Capture the cell that displays the provided text and extract its (x, y) central coordinate. 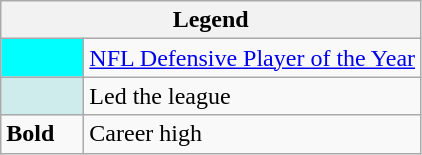
NFL Defensive Player of the Year (252, 58)
Bold (42, 134)
Career high (252, 134)
Led the league (252, 96)
Legend (211, 20)
